Identify which cell holds the provided text, then report its [x, y] central coordinate. 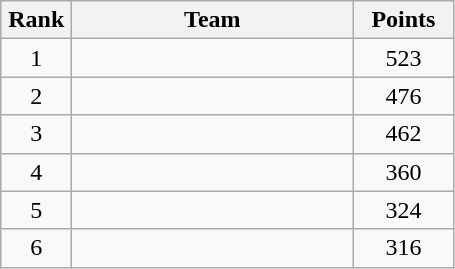
523 [404, 58]
3 [36, 134]
5 [36, 210]
4 [36, 172]
Points [404, 20]
6 [36, 248]
1 [36, 58]
462 [404, 134]
476 [404, 96]
Team [212, 20]
Rank [36, 20]
2 [36, 96]
324 [404, 210]
316 [404, 248]
360 [404, 172]
